Pinpoint the cell where the given text exists, returning its [x, y] midpoint coordinate. 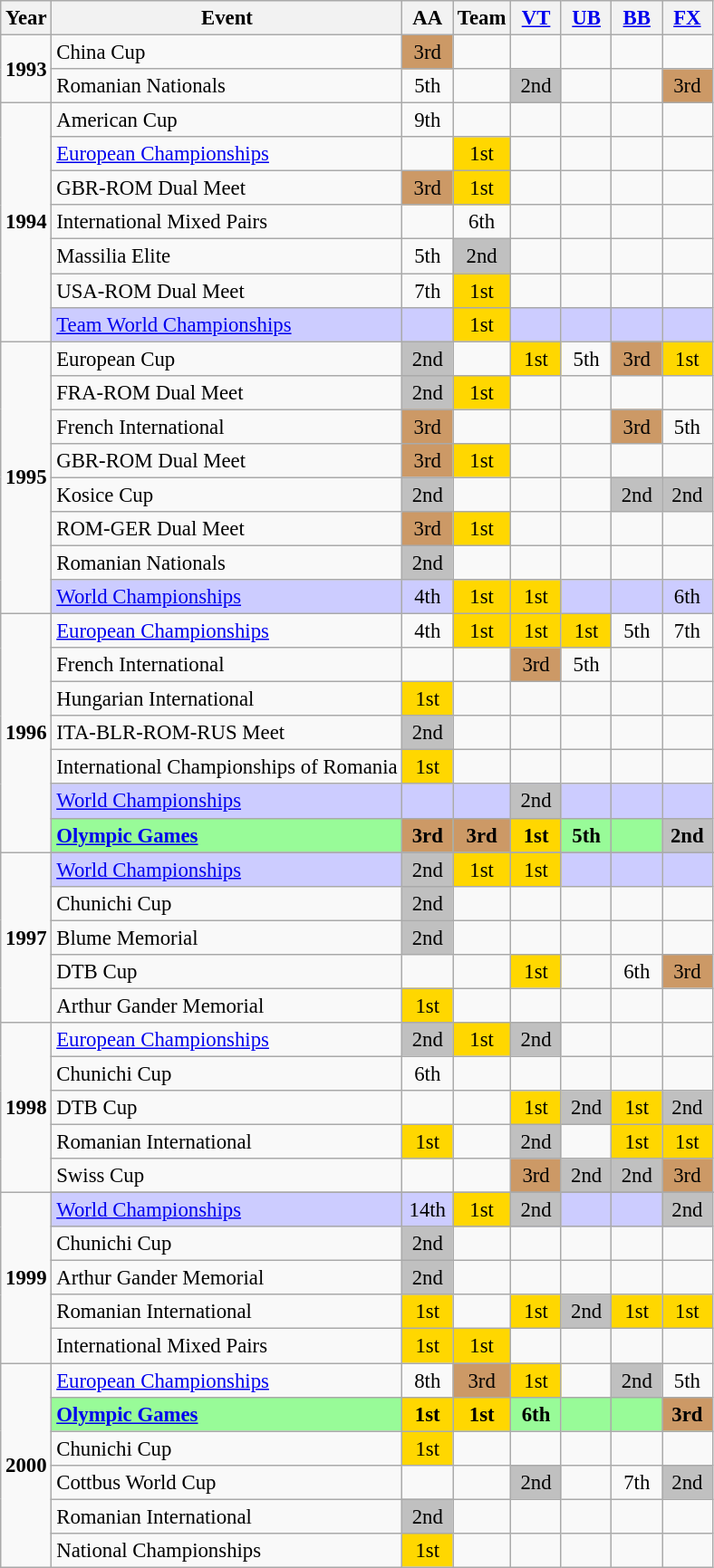
1998 [26, 1108]
FRA-ROM Dual Meet [227, 392]
1997 [26, 938]
FX [688, 18]
VT [536, 18]
USA-ROM Dual Meet [227, 291]
Kosice Cup [227, 495]
AA [428, 18]
8th [428, 1380]
Team [482, 18]
Cottbus World Cup [227, 1482]
American Cup [227, 120]
Massilia Elite [227, 256]
1995 [26, 478]
1993 [26, 69]
BB [637, 18]
Blume Memorial [227, 938]
Swiss Cup [227, 1176]
Hungarian International [227, 699]
1994 [26, 223]
UB [586, 18]
China Cup [227, 53]
2000 [26, 1466]
ROM-GER Dual Meet [227, 529]
9th [428, 120]
1999 [26, 1278]
ITA-BLR-ROM-RUS Meet [227, 733]
Event [227, 18]
National Championships [227, 1551]
Year [26, 18]
1996 [26, 734]
International Championships of Romania [227, 767]
European Cup [227, 359]
14th [428, 1210]
Team World Championships [227, 324]
